Locate the cell with the specified text and output its (X, Y) center coordinate. 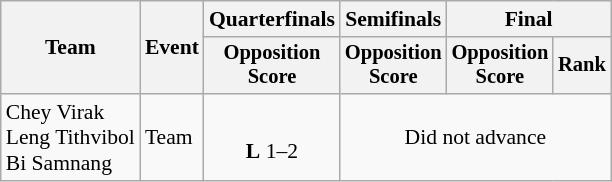
Rank (582, 66)
L 1–2 (272, 138)
Event (172, 48)
Quarterfinals (272, 19)
Did not advance (476, 138)
Chey VirakLeng TithvibolBi Samnang (70, 138)
Final (529, 19)
Semifinals (394, 19)
